Scan for the cell matching the given text and deliver its (x, y) coordinate at center. 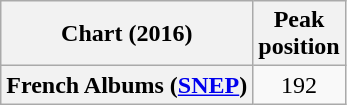
French Albums (SNEP) (127, 85)
Chart (2016) (127, 34)
192 (299, 85)
Peak position (299, 34)
